Locate the cell with the specified text and output its (X, Y) center coordinate. 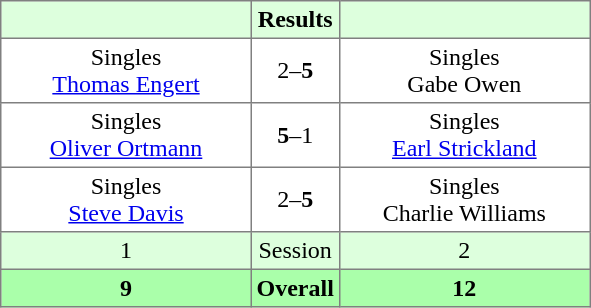
9 (126, 288)
SinglesSteve Davis (126, 199)
SinglesEarl Strickland (464, 135)
SinglesGabe Owen (464, 70)
2 (464, 251)
12 (464, 288)
1 (126, 251)
Session (295, 251)
Results (295, 20)
5–1 (295, 135)
Overall (295, 288)
SinglesCharlie Williams (464, 199)
SinglesThomas Engert (126, 70)
SinglesOliver Ortmann (126, 135)
